Capture the cell that displays the provided text and extract its (x, y) central coordinate. 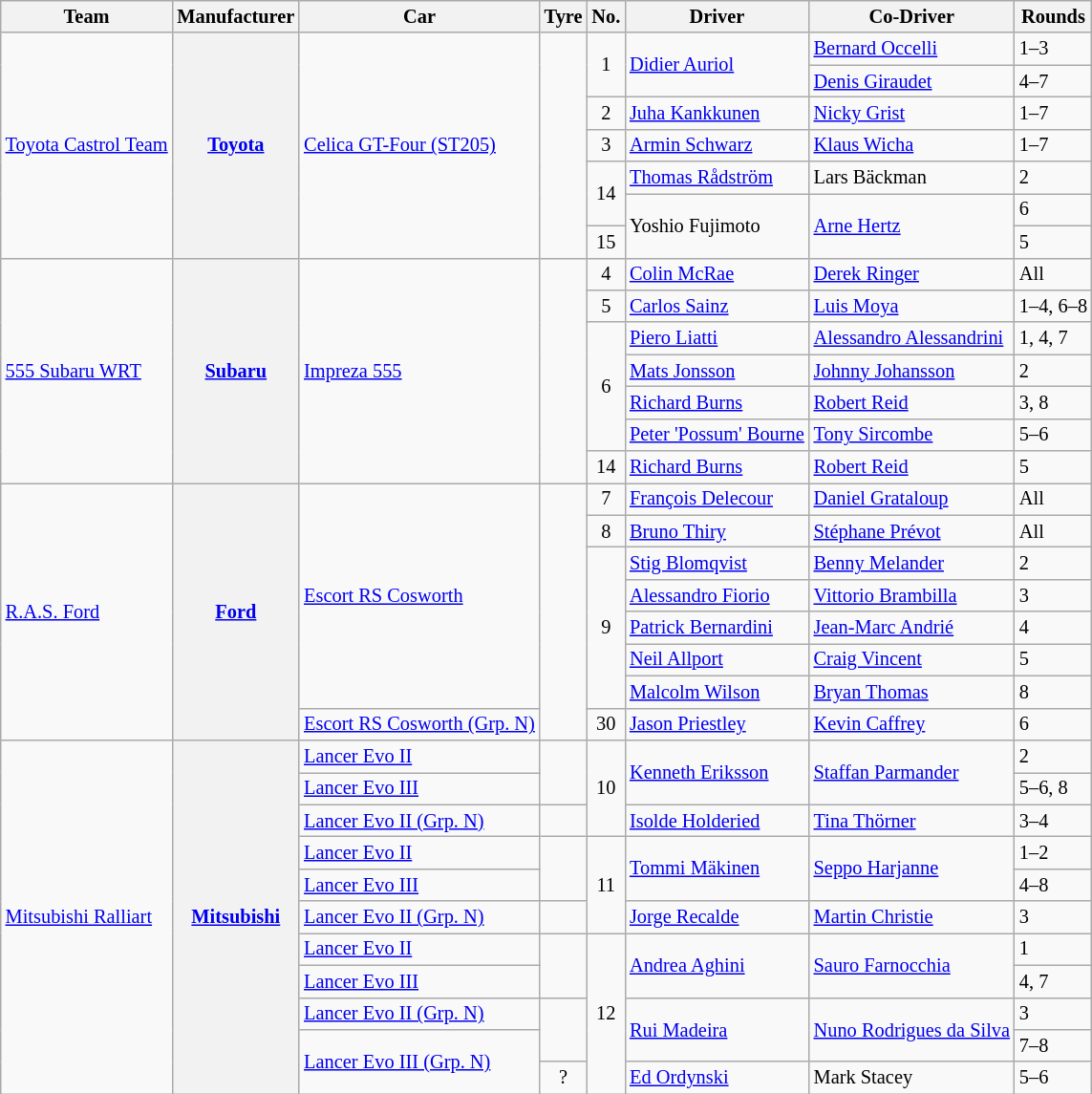
Sauro Farnocchia (911, 965)
Co-Driver (911, 16)
Stéphane Prévot (911, 531)
Escort RS Cosworth (Grp. N) (419, 724)
Rounds (1053, 16)
Carlos Sainz (717, 306)
Piero Liatti (717, 338)
Mitsubishi Ralliart (87, 916)
Ford (235, 611)
7 (606, 499)
Armin Schwarz (717, 145)
Peter 'Possum' Bourne (717, 435)
Driver (717, 16)
Luis Moya (911, 306)
Impreza 555 (419, 371)
4–7 (1053, 81)
3–4 (1053, 821)
3, 8 (1053, 402)
Derek Ringer (911, 274)
Bryan Thomas (911, 692)
Alessandro Fiorio (717, 595)
Vittorio Brambilla (911, 595)
Tyre (564, 16)
Escort RS Cosworth (419, 595)
1–4, 6–8 (1053, 306)
Bruno Thiry (717, 531)
Stig Blomqvist (717, 563)
Ed Ordynski (717, 1078)
Alessandro Alessandrini (911, 338)
Tina Thörner (911, 821)
555 Subaru WRT (87, 371)
Malcolm Wilson (717, 692)
Nuno Rodrigues da Silva (911, 1030)
Rui Madeira (717, 1030)
Klaus Wicha (911, 145)
Craig Vincent (911, 659)
1–2 (1053, 852)
Colin McRae (717, 274)
Patrick Bernardini (717, 628)
10 (606, 787)
Denis Giraudet (911, 81)
Johnny Johansson (911, 371)
Arne Hertz (911, 225)
5–6, 8 (1053, 788)
Team (87, 16)
1, 4, 7 (1053, 338)
Toyota (235, 145)
Juha Kankkunen (717, 113)
François Delecour (717, 499)
Lars Bäckman (911, 178)
Daniel Grataloup (911, 499)
Jason Priestley (717, 724)
9 (606, 627)
Toyota Castrol Team (87, 145)
Tommi Mäkinen (717, 868)
? (564, 1078)
Mark Stacey (911, 1078)
4, 7 (1053, 981)
Thomas Rådström (717, 178)
12 (606, 1013)
No. (606, 16)
Car (419, 16)
Nicky Grist (911, 113)
Mats Jonsson (717, 371)
Celica GT-Four (ST205) (419, 145)
11 (606, 885)
Yoshio Fujimoto (717, 225)
Subaru (235, 371)
30 (606, 724)
Staffan Parmander (911, 772)
Lancer Evo III (Grp. N) (419, 1061)
Tony Sircombe (911, 435)
Andrea Aghini (717, 965)
Mitsubishi (235, 916)
Manufacturer (235, 16)
Martin Christie (911, 917)
7–8 (1053, 1045)
Seppo Harjanne (911, 868)
Benny Melander (911, 563)
Jorge Recalde (717, 917)
Kenneth Eriksson (717, 772)
Bernard Occelli (911, 49)
Isolde Holderied (717, 821)
Kevin Caffrey (911, 724)
Didier Auriol (717, 65)
15 (606, 242)
4–8 (1053, 885)
Jean-Marc Andrié (911, 628)
1–3 (1053, 49)
Neil Allport (717, 659)
R.A.S. Ford (87, 611)
